Scan for the cell matching the given text and deliver its [X, Y] coordinate at center. 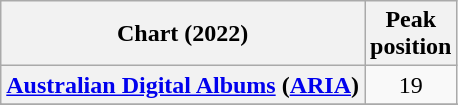
19 [411, 85]
Chart (2022) [183, 34]
Australian Digital Albums (ARIA) [183, 85]
Peakposition [411, 34]
